Determine the [x, y] coordinate at the center of the cell enclosing the given text.  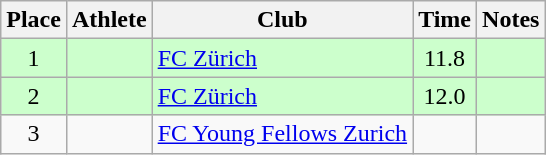
3 [34, 134]
12.0 [445, 96]
Place [34, 20]
11.8 [445, 58]
Club [282, 20]
Time [445, 20]
Notes [511, 20]
1 [34, 58]
2 [34, 96]
Athlete [109, 20]
FC Young Fellows Zurich [282, 134]
